For the text-containing cell, return its midpoint in [x, y] coordinate format. 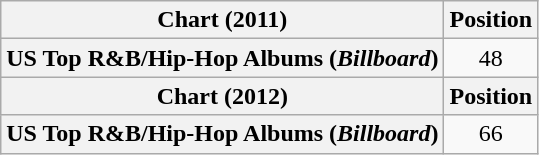
48 [491, 58]
66 [491, 134]
Chart (2012) [222, 96]
Chart (2011) [222, 20]
